For the text-containing cell, return its midpoint in (x, y) coordinate format. 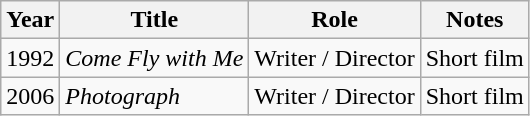
Title (154, 20)
Role (334, 20)
1992 (30, 58)
Come Fly with Me (154, 58)
2006 (30, 96)
Notes (474, 20)
Photograph (154, 96)
Year (30, 20)
